Return (X, Y) of the center of cell containing provided text 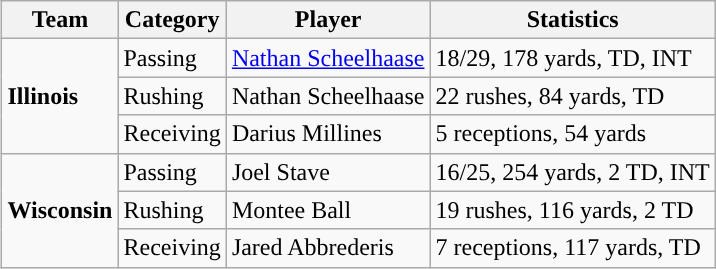
Jared Abbrederis (328, 248)
16/25, 254 yards, 2 TD, INT (572, 172)
Player (328, 20)
Joel Stave (328, 172)
7 receptions, 117 yards, TD (572, 248)
Illinois (60, 96)
Category (172, 20)
Montee Ball (328, 210)
Wisconsin (60, 210)
Team (60, 20)
Darius Millines (328, 134)
22 rushes, 84 yards, TD (572, 96)
Statistics (572, 20)
18/29, 178 yards, TD, INT (572, 58)
19 rushes, 116 yards, 2 TD (572, 210)
5 receptions, 54 yards (572, 134)
